From the cell containing the given text, extract its center point as (X, Y) coordinate. 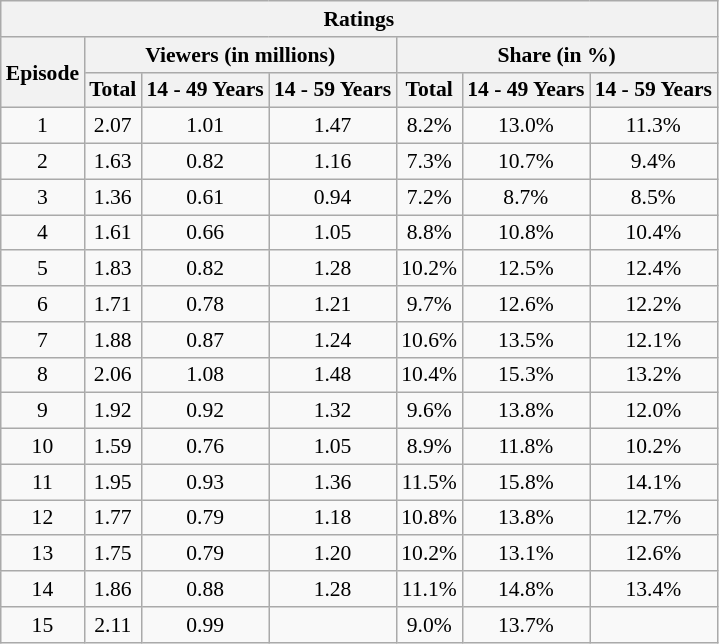
15.3% (526, 375)
0.94 (332, 197)
10.7% (526, 162)
1.59 (112, 447)
14 (42, 589)
2 (42, 162)
11.5% (429, 482)
0.92 (204, 411)
14.1% (654, 482)
8 (42, 375)
13.0% (526, 126)
1.32 (332, 411)
12.0% (654, 411)
10.6% (429, 340)
11.3% (654, 126)
8.8% (429, 233)
0.61 (204, 197)
8.7% (526, 197)
Ratings (359, 19)
0.66 (204, 233)
1.08 (204, 375)
1.83 (112, 269)
8.2% (429, 126)
1.63 (112, 162)
11.1% (429, 589)
13.7% (526, 625)
10 (42, 447)
0.88 (204, 589)
7.3% (429, 162)
12.7% (654, 518)
Share (in %) (556, 55)
7 (42, 340)
1.61 (112, 233)
1.20 (332, 554)
1.18 (332, 518)
12.1% (654, 340)
2.07 (112, 126)
1.77 (112, 518)
2.06 (112, 375)
11.8% (526, 447)
3 (42, 197)
12.4% (654, 269)
14.8% (526, 589)
1.71 (112, 304)
15.8% (526, 482)
1.16 (332, 162)
0.78 (204, 304)
1.75 (112, 554)
0.76 (204, 447)
9.4% (654, 162)
1 (42, 126)
6 (42, 304)
5 (42, 269)
2.11 (112, 625)
1.01 (204, 126)
9.6% (429, 411)
1.47 (332, 126)
7.2% (429, 197)
13.5% (526, 340)
9 (42, 411)
11 (42, 482)
1.88 (112, 340)
13 (42, 554)
1.24 (332, 340)
13.4% (654, 589)
4 (42, 233)
0.87 (204, 340)
1.92 (112, 411)
1.95 (112, 482)
12.5% (526, 269)
9.7% (429, 304)
Viewers (in millions) (240, 55)
15 (42, 625)
0.99 (204, 625)
Episode (42, 72)
1.21 (332, 304)
1.48 (332, 375)
8.5% (654, 197)
8.9% (429, 447)
1.86 (112, 589)
13.1% (526, 554)
9.0% (429, 625)
12.2% (654, 304)
13.2% (654, 375)
0.93 (204, 482)
12 (42, 518)
